From the cell containing the given text, extract its center point as [x, y] coordinate. 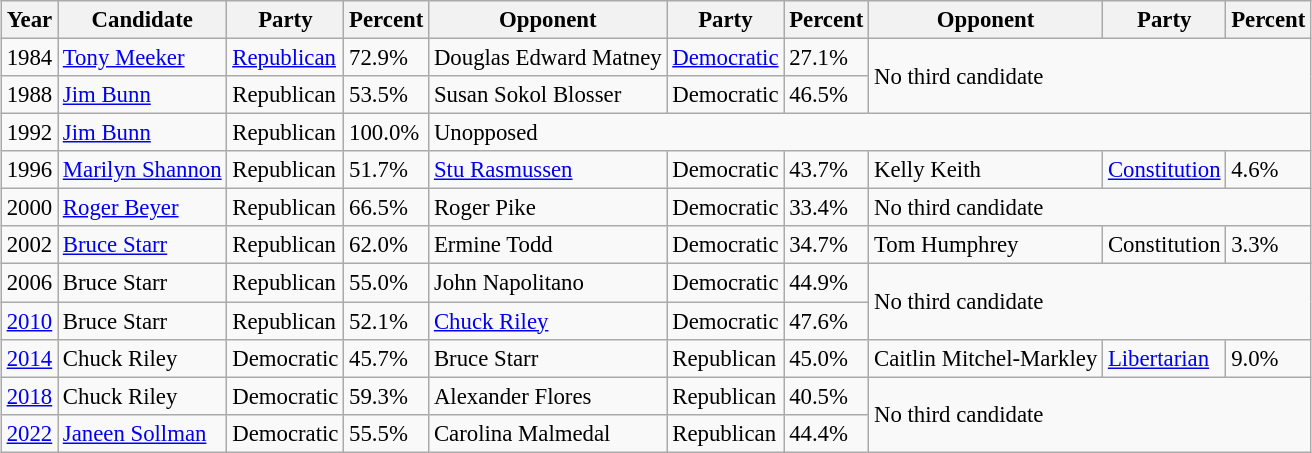
Libertarian [1164, 358]
100.0% [386, 133]
Carolina Malmedal [548, 433]
62.0% [386, 245]
Douglas Edward Matney [548, 57]
Kelly Keith [986, 170]
2002 [29, 245]
2014 [29, 358]
45.7% [386, 358]
1988 [29, 95]
52.1% [386, 321]
1996 [29, 170]
44.9% [826, 283]
44.4% [826, 433]
1984 [29, 57]
2000 [29, 208]
66.5% [386, 208]
2022 [29, 433]
3.3% [1268, 245]
46.5% [826, 95]
Susan Sokol Blosser [548, 95]
59.3% [386, 396]
Candidate [142, 20]
27.1% [826, 57]
Caitlin Mitchel-Markley [986, 358]
John Napolitano [548, 283]
72.9% [386, 57]
2006 [29, 283]
47.6% [826, 321]
Unopposed [870, 133]
40.5% [826, 396]
51.7% [386, 170]
55.0% [386, 283]
Roger Beyer [142, 208]
Ermine Todd [548, 245]
Janeen Sollman [142, 433]
45.0% [826, 358]
2018 [29, 396]
Alexander Flores [548, 396]
Tom Humphrey [986, 245]
4.6% [1268, 170]
2010 [29, 321]
53.5% [386, 95]
Roger Pike [548, 208]
9.0% [1268, 358]
Tony Meeker [142, 57]
33.4% [826, 208]
34.7% [826, 245]
1992 [29, 133]
Year [29, 20]
Stu Rasmussen [548, 170]
55.5% [386, 433]
43.7% [826, 170]
Marilyn Shannon [142, 170]
